Return (x, y) of the center of cell containing provided text 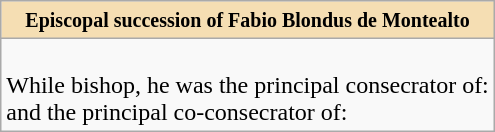
Episcopal succession of Fabio Blondus de Montealto (248, 20)
While bishop, he was the principal consecrator of: and the principal co-consecrator of: (248, 85)
